Identify which cell holds the provided text, then report its [X, Y] central coordinate. 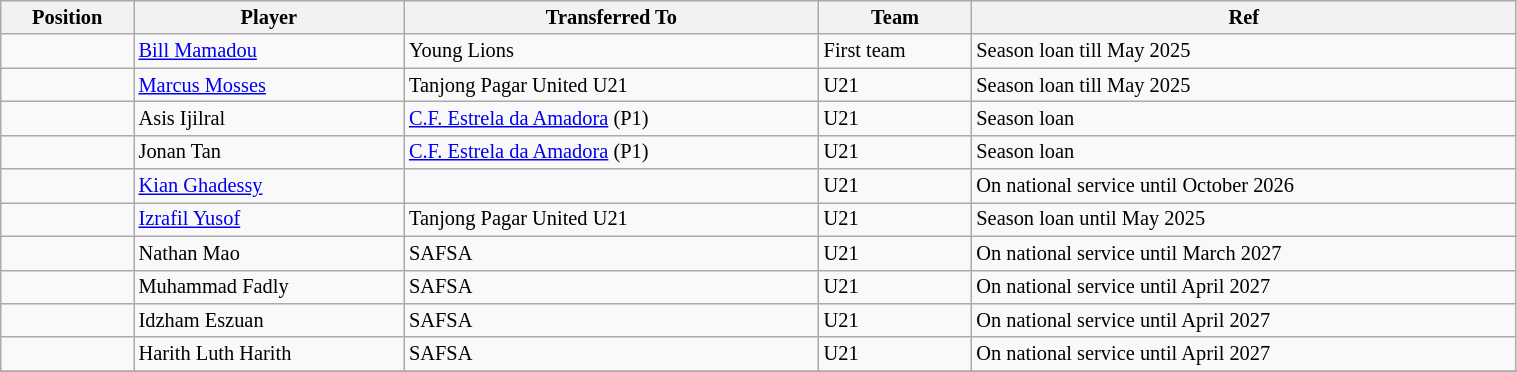
Bill Mamadou [269, 51]
On national service until October 2026 [1244, 186]
Nathan Mao [269, 253]
Izrafil Yusof [269, 219]
Kian Ghadessy [269, 186]
Ref [1244, 17]
Jonan Tan [269, 152]
Transferred To [612, 17]
Marcus Mosses [269, 85]
Muhammad Fadly [269, 287]
Young Lions [612, 51]
Position [68, 17]
Harith Luth Harith [269, 354]
Player [269, 17]
Team [896, 17]
On national service until March 2027 [1244, 253]
First team [896, 51]
Season loan until May 2025 [1244, 219]
Asis Ijilral [269, 118]
Idzham Eszuan [269, 320]
